Output the [X, Y] coordinate of the center of the cell containing the given text.  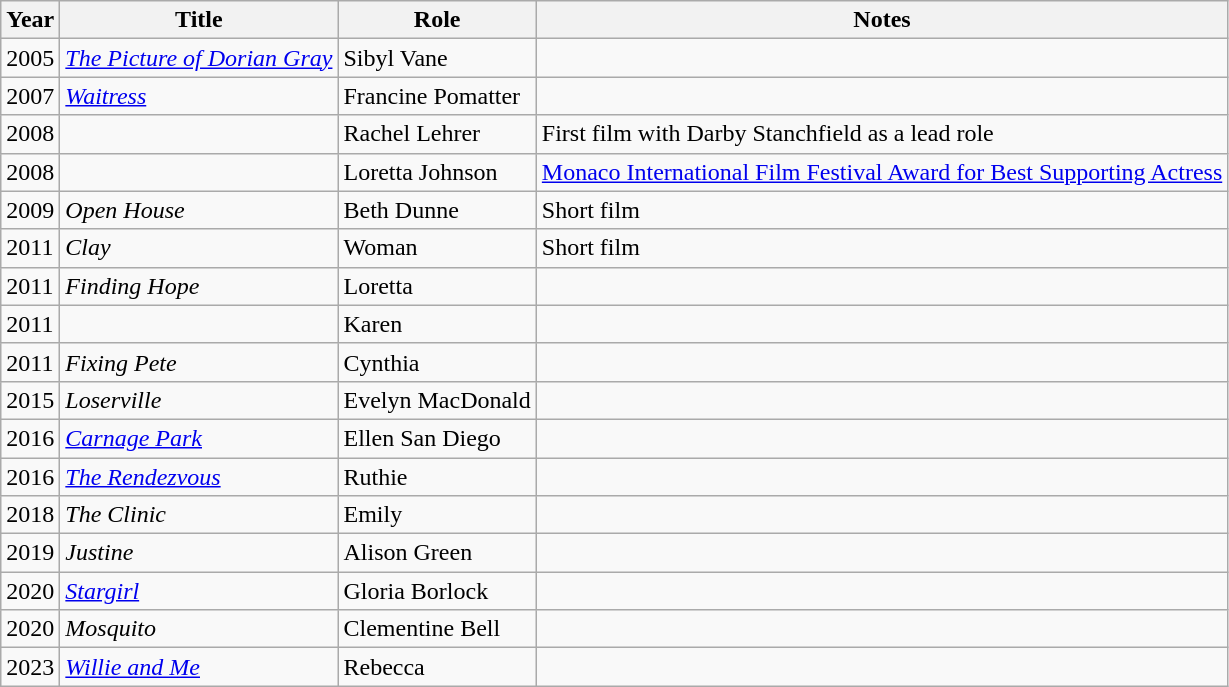
2018 [30, 515]
Monaco International Film Festival Award for Best Supporting Actress [882, 172]
Gloria Borlock [437, 591]
Clay [199, 248]
Willie and Me [199, 667]
2007 [30, 96]
The Picture of Dorian Gray [199, 58]
Ellen San Diego [437, 438]
Loretta [437, 286]
2023 [30, 667]
2015 [30, 400]
Stargirl [199, 591]
Clementine Bell [437, 629]
Mosquito [199, 629]
Waitress [199, 96]
Ruthie [437, 477]
2019 [30, 553]
Fixing Pete [199, 362]
Cynthia [437, 362]
Beth Dunne [437, 210]
Karen [437, 324]
First film with Darby Stanchfield as a lead role [882, 134]
Open House [199, 210]
Role [437, 20]
Title [199, 20]
Justine [199, 553]
2009 [30, 210]
Loserville [199, 400]
The Clinic [199, 515]
Rachel Lehrer [437, 134]
Carnage Park [199, 438]
Loretta Johnson [437, 172]
Woman [437, 248]
Finding Hope [199, 286]
Notes [882, 20]
Francine Pomatter [437, 96]
Year [30, 20]
Sibyl Vane [437, 58]
Rebecca [437, 667]
Alison Green [437, 553]
The Rendezvous [199, 477]
Evelyn MacDonald [437, 400]
2005 [30, 58]
Emily [437, 515]
